Identify which cell holds the provided text, then report its [X, Y] central coordinate. 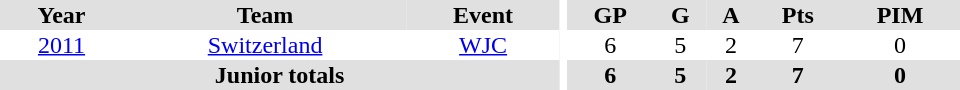
Year [62, 15]
GP [610, 15]
Team [265, 15]
Switzerland [265, 45]
WJC [483, 45]
2011 [62, 45]
PIM [900, 15]
A [730, 15]
G [680, 15]
Junior totals [280, 75]
Event [483, 15]
Pts [798, 15]
